For the text-containing cell, return its midpoint in [X, Y] coordinate format. 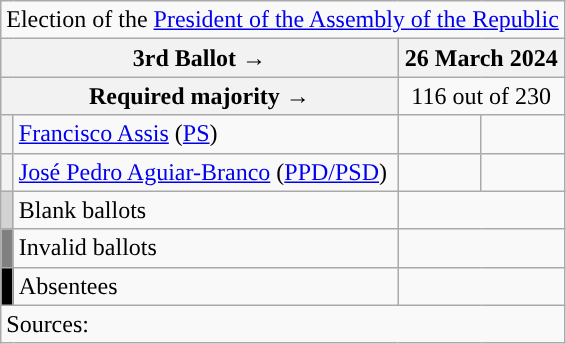
Absentees [206, 286]
Francisco Assis (PS) [206, 134]
Election of the President of the Assembly of the Republic [283, 20]
Sources: [283, 324]
Invalid ballots [206, 248]
26 March 2024 [481, 58]
Required majority → [200, 96]
Blank ballots [206, 210]
116 out of 230 [481, 96]
José Pedro Aguiar-Branco (PPD/PSD) [206, 172]
3rd Ballot → [200, 58]
